Locate the cell with the specified text and output its (x, y) center coordinate. 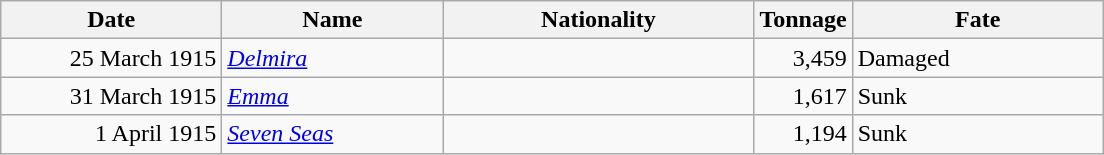
Name (332, 20)
Date (112, 20)
Fate (978, 20)
Seven Seas (332, 134)
Emma (332, 96)
Delmira (332, 58)
31 March 1915 (112, 96)
25 March 1915 (112, 58)
Nationality (598, 20)
3,459 (803, 58)
1,617 (803, 96)
Tonnage (803, 20)
1 April 1915 (112, 134)
Damaged (978, 58)
1,194 (803, 134)
